Provide the [X, Y] coordinate of the cell's center where the given text is located.  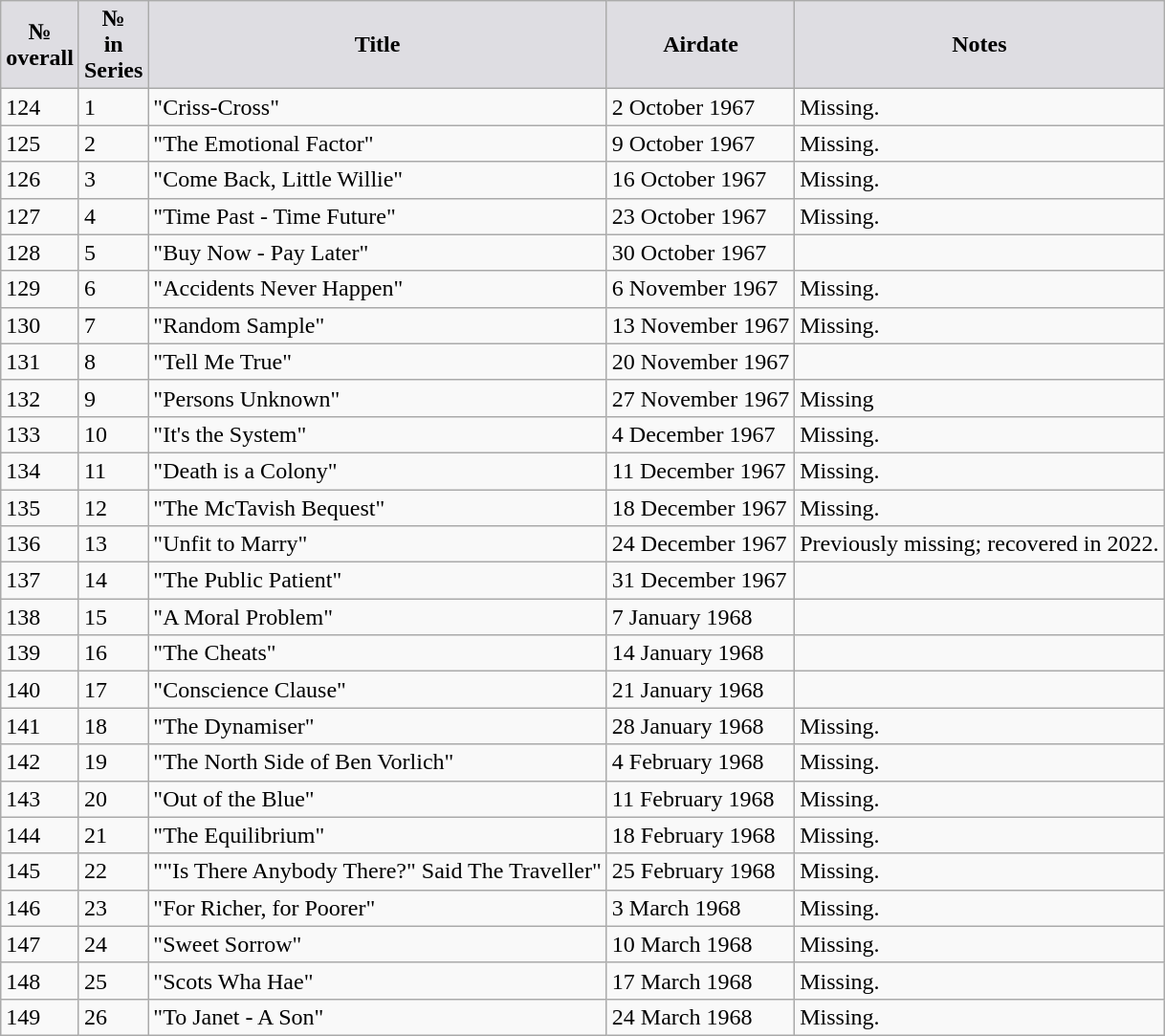
14 January 1968 [700, 653]
135 [40, 508]
131 [40, 362]
"Tell Me True" [378, 362]
130 [40, 325]
147 [40, 944]
138 [40, 617]
"Death is a Colony" [378, 471]
2 [113, 143]
21 [113, 835]
11 February 1968 [700, 799]
127 [40, 216]
142 [40, 762]
9 [113, 398]
30 October 1967 [700, 253]
3 [113, 180]
"The Public Patient" [378, 581]
17 [113, 690]
4 December 1967 [700, 434]
25 [113, 981]
10 [113, 434]
126 [40, 180]
6 November 1967 [700, 289]
""Is There Anybody There?" Said The Traveller" [378, 871]
"Scots Wha Hae" [378, 981]
"Unfit to Marry" [378, 544]
13 November 1967 [700, 325]
24 March 1968 [700, 1017]
145 [40, 871]
15 [113, 617]
23 [113, 908]
133 [40, 434]
125 [40, 143]
"To Janet - A Son" [378, 1017]
"The Cheats" [378, 653]
6 [113, 289]
13 [113, 544]
20 November 1967 [700, 362]
25 February 1968 [700, 871]
"For Richer, for Poorer" [378, 908]
"Come Back, Little Willie" [378, 180]
9 October 1967 [700, 143]
"Buy Now - Pay Later" [378, 253]
23 October 1967 [700, 216]
139 [40, 653]
12 [113, 508]
124 [40, 107]
16 October 1967 [700, 180]
149 [40, 1017]
141 [40, 726]
4 [113, 216]
31 December 1967 [700, 581]
"The Dynamiser" [378, 726]
"Out of the Blue" [378, 799]
"Time Past - Time Future" [378, 216]
Missing [979, 398]
132 [40, 398]
128 [40, 253]
18 December 1967 [700, 508]
11 [113, 471]
17 March 1968 [700, 981]
24 December 1967 [700, 544]
5 [113, 253]
16 [113, 653]
"A Moral Problem" [378, 617]
148 [40, 981]
7 January 1968 [700, 617]
Notes [979, 45]
2 October 1967 [700, 107]
"Random Sample" [378, 325]
"The Equilibrium" [378, 835]
7 [113, 325]
21 January 1968 [700, 690]
134 [40, 471]
144 [40, 835]
20 [113, 799]
"Sweet Sorrow" [378, 944]
№inSeries [113, 45]
26 [113, 1017]
129 [40, 289]
28 January 1968 [700, 726]
14 [113, 581]
3 March 1968 [700, 908]
19 [113, 762]
140 [40, 690]
"The North Side of Ben Vorlich" [378, 762]
"Conscience Clause" [378, 690]
18 [113, 726]
"The McTavish Bequest" [378, 508]
"It's the System" [378, 434]
22 [113, 871]
10 March 1968 [700, 944]
"Persons Unknown" [378, 398]
№overall [40, 45]
18 February 1968 [700, 835]
11 December 1967 [700, 471]
137 [40, 581]
4 February 1968 [700, 762]
Airdate [700, 45]
1 [113, 107]
24 [113, 944]
146 [40, 908]
8 [113, 362]
Previously missing; recovered in 2022. [979, 544]
136 [40, 544]
"Criss-Cross" [378, 107]
Title [378, 45]
27 November 1967 [700, 398]
"The Emotional Factor" [378, 143]
143 [40, 799]
"Accidents Never Happen" [378, 289]
